Locate the cell with the specified text and output its [x, y] center coordinate. 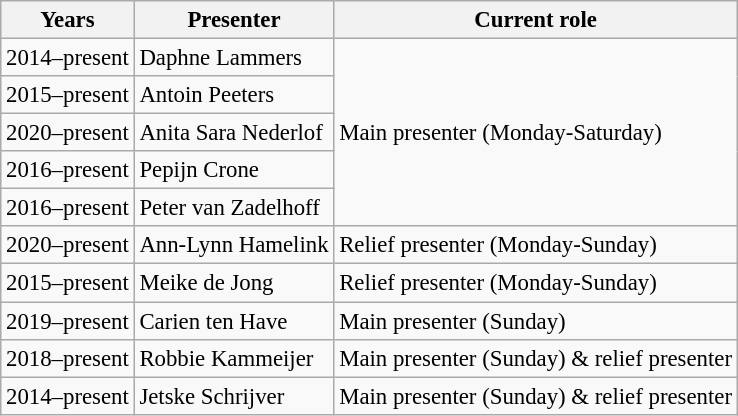
Jetske Schrijver [234, 396]
Presenter [234, 20]
Main presenter (Sunday) [536, 321]
Current role [536, 20]
Anita Sara Nederlof [234, 133]
Peter van Zadelhoff [234, 208]
Daphne Lammers [234, 58]
Ann-Lynn Hamelink [234, 245]
Robbie Kammeijer [234, 358]
2018–present [68, 358]
Main presenter (Monday-Saturday) [536, 133]
2019–present [68, 321]
Pepijn Crone [234, 170]
Years [68, 20]
Meike de Jong [234, 283]
Carien ten Have [234, 321]
Antoin Peeters [234, 95]
